Output the [x, y] coordinate of the center of the cell containing the given text.  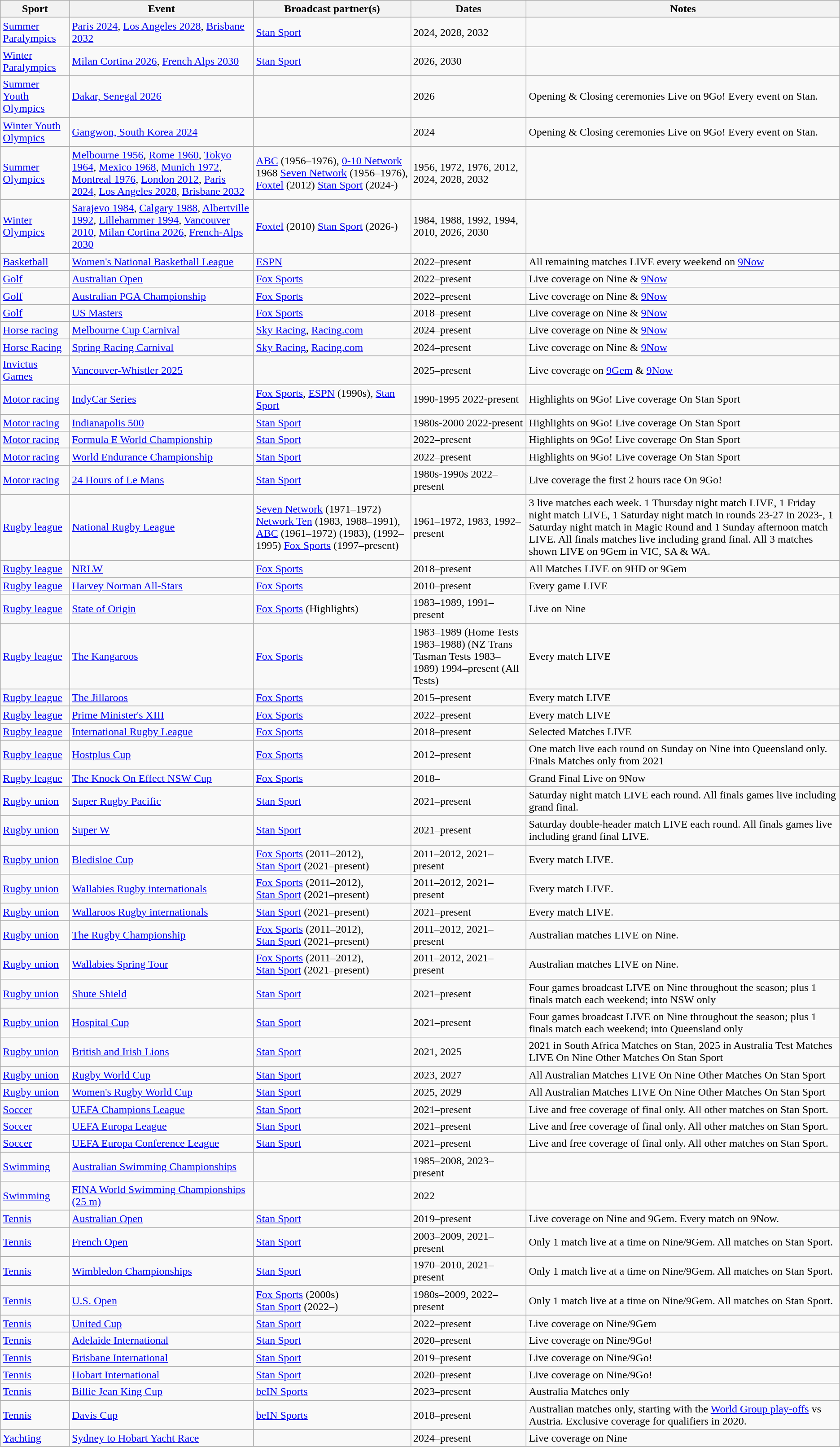
Wimbledon Championships [162, 1271]
Every game LIVE [683, 586]
Grand Final Live on 9Now [683, 778]
Live coverage on 9Gem & 9Now [683, 371]
2026, 2030 [468, 61]
Fox Sports, ESPN (1990s), Stan Sport [332, 399]
Gangwon, South Korea 2024 [162, 132]
Saturday double-header match LIVE each round. All finals games live including grand final LIVE. [683, 830]
ESPN [332, 262]
Live coverage the first 2 hours race On 9Go! [683, 480]
The Knock On Effect NSW Cup [162, 778]
Australian Swimming Championships [162, 1166]
One match live each round on Sunday on Nine into Queensland only. Finals Matches only from 2021 [683, 755]
Broadcast partner(s) [332, 9]
Stan Sport (2021–present) [332, 912]
Vancouver-Whistler 2025 [162, 371]
2026 [468, 96]
Australia Matches only [683, 1392]
Adelaide International [162, 1341]
Melbourne 1956, Rome 1960, Tokyo 1964, Mexico 1968, Munich 1972, Montreal 1976, London 2012, Paris 2024, Los Angeles 2028, Brisbane 2032 [162, 173]
2025, 2029 [468, 1092]
British and Irish Lions [162, 1052]
Davis Cup [162, 1415]
Brisbane International [162, 1358]
State of Origin [162, 609]
Summer Olympics [35, 173]
Sydney to Hobart Yacht Race [162, 1438]
Horse racing [35, 330]
Fox Sports (2000s)Stan Sport (2022–) [332, 1301]
Rugby World Cup [162, 1075]
2025–present [468, 371]
Winter Paralympics [35, 61]
Live coverage on Nine/9Gem [683, 1324]
2024, 2028, 2032 [468, 32]
1990-1995 2022-present [468, 399]
Harvey Norman All-Stars [162, 586]
Summer Youth Olympics [35, 96]
NRLW [162, 569]
Fox Sports (Highlights) [332, 609]
Dates [468, 9]
Melbourne Cup Carnival [162, 330]
1985–2008, 2023–present [468, 1166]
1980s–2009, 2022–present [468, 1301]
2018– [468, 778]
All remaining matches LIVE every weekend on 9Now [683, 262]
Women's National Basketball League [162, 262]
Event [162, 9]
French Open [162, 1242]
Selected Matches LIVE [683, 732]
Sport [35, 9]
1980s-2000 2022-present [468, 423]
Wallabies Rugby internationals [162, 889]
UEFA Europa League [162, 1126]
Indianapolis 500 [162, 423]
Super Rugby Pacific [162, 802]
1983–1989 (Home Tests 1983–1988) (NZ Trans Tasman Tests 1983–1989) 1994–present (All Tests) [468, 656]
Saturday night match LIVE each round. All finals games live including grand final. [683, 802]
UEFA Champions League [162, 1109]
Formula E World Championship [162, 440]
2023, 2027 [468, 1075]
Basketball [35, 262]
2023–present [468, 1392]
US Masters [162, 313]
Live on Nine [683, 609]
The Jillaroos [162, 697]
Sarajevo 1984, Calgary 1988, Albertville 1992, Lillehammer 1994, Vancouver 2010, Milan Cortina 2026, French-Alps 2030 [162, 226]
National Rugby League [162, 527]
1980s-1990s 2022–present [468, 480]
Women's Rugby World Cup [162, 1092]
Hobart International [162, 1375]
ABC (1956–1976), 0-10 Network 1968 Seven Network (1956–1976), Foxtel (2012) Stan Sport (2024-) [332, 173]
Summer Paralympics [35, 32]
U.S. Open [162, 1301]
2021, 2025 [468, 1052]
1970–2010, 2021–present [468, 1271]
The Kangaroos [162, 656]
Australian matches only, starting with the World Group play-offs vs Austria. Exclusive coverage for qualifiers in 2020. [683, 1415]
Australian PGA Championship [162, 296]
Horse Racing [35, 347]
2003–2009, 2021–present [468, 1242]
International Rugby League [162, 732]
1983–1989, 1991–present [468, 609]
IndyCar Series [162, 399]
Shute Shield [162, 994]
Dakar, Senegal 2026 [162, 96]
Seven Network (1971–1972) Network Ten (1983, 1988–1991), ABC (1961–1972) (1983), (1992–1995) Fox Sports (1997–present) [332, 527]
1961–1972, 1983, 1992–present [468, 527]
2024 [468, 132]
Bledisloe Cup [162, 860]
2015–present [468, 697]
All Matches LIVE on 9HD or 9Gem [683, 569]
Paris 2024, Los Angeles 2028, Brisbane 2032 [162, 32]
Notes [683, 9]
The Rugby Championship [162, 935]
2012–present [468, 755]
Prime Minister's XIII [162, 715]
Foxtel (2010) Stan Sport (2026-) [332, 226]
Winter Youth Olympics [35, 132]
Winter Olympics [35, 226]
1956, 1972, 1976, 2012, 2024, 2028, 2032 [468, 173]
UEFA Europa Conference League [162, 1143]
United Cup [162, 1324]
Four games broadcast LIVE on Nine throughout the season; plus 1 finals match each weekend; into Queensland only [683, 1022]
Super W [162, 830]
World Endurance Championship [162, 457]
2010–present [468, 586]
24 Hours of Le Mans [162, 480]
Spring Racing Carnival [162, 347]
Live coverage on Nine [683, 1438]
Four games broadcast LIVE on Nine throughout the season; plus 1 finals match each weekend; into NSW only [683, 994]
2021 in South Africa Matches on Stan, 2025 in Australia Test Matches LIVE On Nine Other Matches On Stan Sport [683, 1052]
1984, 1988, 1992, 1994, 2010, 2026, 2030 [468, 226]
Billie Jean King Cup [162, 1392]
Hospital Cup [162, 1022]
Live coverage on Nine and 9Gem. Every match on 9Now. [683, 1219]
Milan Cortina 2026, French Alps 2030 [162, 61]
Invictus Games [35, 371]
Wallaroos Rugby internationals [162, 912]
Wallabies Spring Tour [162, 964]
2022 [468, 1196]
Yachting [35, 1438]
Hostplus Cup [162, 755]
FINA World Swimming Championships (25 m) [162, 1196]
